Search for the cell housing the specified text and yield its (x, y) center coordinate. 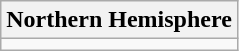
Northern Hemisphere (120, 20)
